Identify which cell holds the provided text, then report its [x, y] central coordinate. 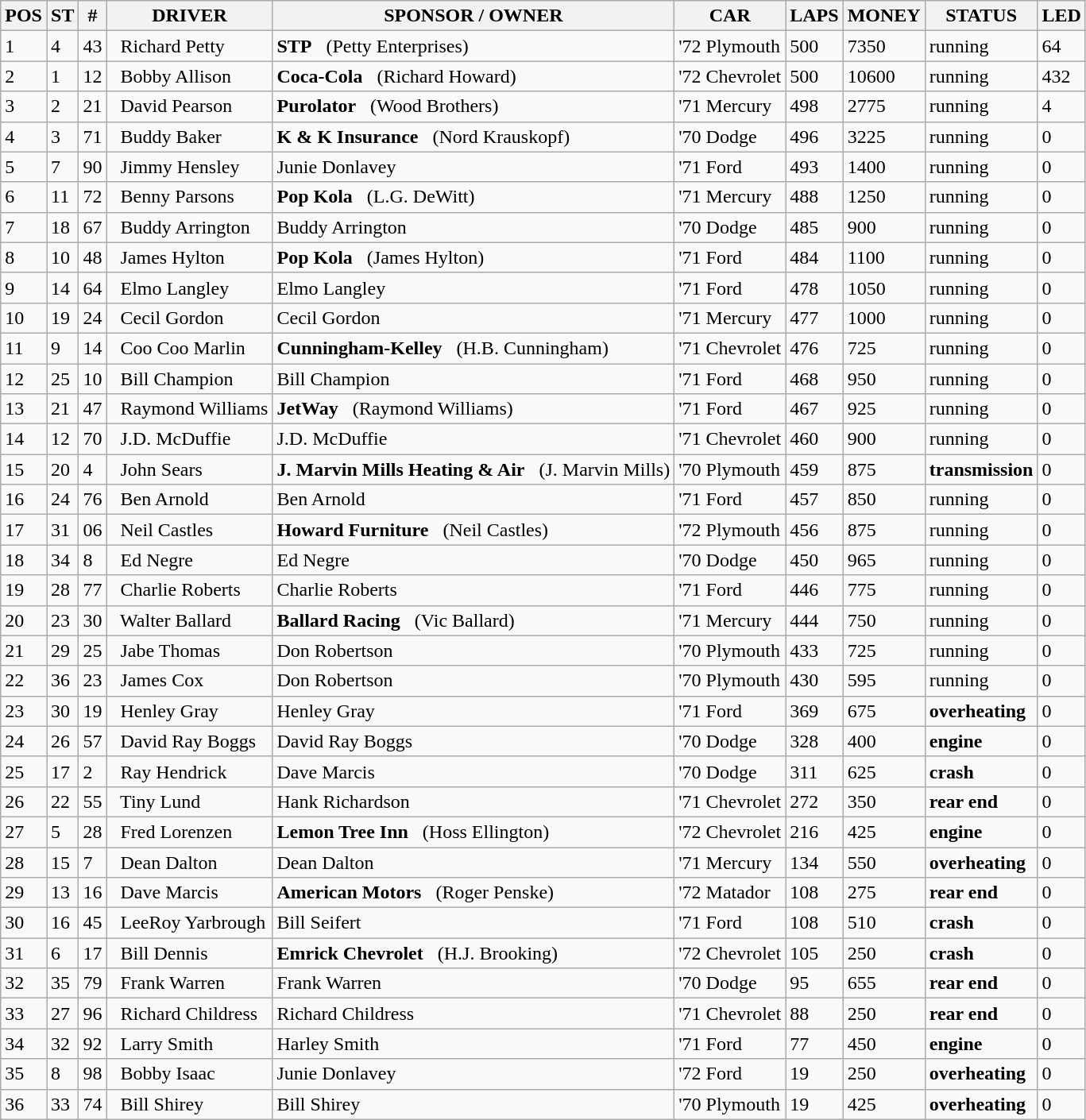
55 [92, 801]
493 [814, 167]
'72 Matador [730, 893]
American Motors (Roger Penske) [473, 893]
476 [814, 348]
216 [814, 832]
92 [92, 1044]
67 [92, 227]
Harley Smith [473, 1044]
350 [883, 801]
Ballard Racing (Vic Ballard) [473, 620]
275 [883, 893]
'72 Ford [730, 1074]
Cunningham-Kelley (H.B. Cunningham) [473, 348]
STP (Petty Enterprises) [473, 46]
Coca-Cola (Richard Howard) [473, 76]
850 [883, 500]
# [92, 16]
105 [814, 953]
485 [814, 227]
965 [883, 560]
CAR [730, 16]
Bobby Allison [189, 76]
48 [92, 257]
06 [92, 530]
369 [814, 711]
467 [814, 409]
57 [92, 741]
Coo Coo Marlin [189, 348]
LED [1061, 16]
45 [92, 923]
446 [814, 590]
John Sears [189, 469]
43 [92, 46]
430 [814, 681]
477 [814, 318]
625 [883, 771]
456 [814, 530]
595 [883, 681]
134 [814, 862]
3225 [883, 137]
Walter Ballard [189, 620]
James Hylton [189, 257]
Lemon Tree Inn (Hoss Ellington) [473, 832]
550 [883, 862]
Bobby Isaac [189, 1074]
1400 [883, 167]
James Cox [189, 681]
460 [814, 439]
750 [883, 620]
1000 [883, 318]
484 [814, 257]
98 [92, 1074]
Pop Kola (L.G. DeWitt) [473, 197]
JetWay (Raymond Williams) [473, 409]
transmission [981, 469]
Bill Seifert [473, 923]
433 [814, 651]
POS [24, 16]
675 [883, 711]
J. Marvin Mills Heating & Air (J. Marvin Mills) [473, 469]
Jabe Thomas [189, 651]
Buddy Baker [189, 137]
Neil Castles [189, 530]
Purolator (Wood Brothers) [473, 106]
478 [814, 288]
1050 [883, 288]
LeeRoy Yarbrough [189, 923]
MONEY [883, 16]
71 [92, 137]
David Pearson [189, 106]
96 [92, 1014]
K & K Insurance (Nord Krauskopf) [473, 137]
510 [883, 923]
79 [92, 983]
ST [62, 16]
STATUS [981, 16]
950 [883, 379]
925 [883, 409]
47 [92, 409]
444 [814, 620]
311 [814, 771]
Benny Parsons [189, 197]
SPONSOR / OWNER [473, 16]
775 [883, 590]
95 [814, 983]
655 [883, 983]
2775 [883, 106]
Howard Furniture (Neil Castles) [473, 530]
Bill Dennis [189, 953]
Richard Petty [189, 46]
488 [814, 197]
Hank Richardson [473, 801]
457 [814, 500]
Ray Hendrick [189, 771]
74 [92, 1104]
90 [92, 167]
72 [92, 197]
Tiny Lund [189, 801]
1100 [883, 257]
459 [814, 469]
LAPS [814, 16]
432 [1061, 76]
10600 [883, 76]
Raymond Williams [189, 409]
7350 [883, 46]
Pop Kola (James Hylton) [473, 257]
Fred Lorenzen [189, 832]
Larry Smith [189, 1044]
DRIVER [189, 16]
272 [814, 801]
88 [814, 1014]
Emrick Chevrolet (H.J. Brooking) [473, 953]
328 [814, 741]
400 [883, 741]
1250 [883, 197]
Jimmy Hensley [189, 167]
76 [92, 500]
70 [92, 439]
498 [814, 106]
468 [814, 379]
496 [814, 137]
